Scan for the cell matching the given text and deliver its [X, Y] coordinate at center. 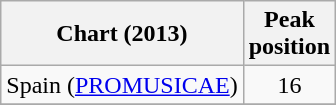
Peakposition [289, 34]
16 [289, 85]
Spain (PROMUSICAE) [122, 85]
Chart (2013) [122, 34]
